Scan for the cell matching the given text and deliver its [X, Y] coordinate at center. 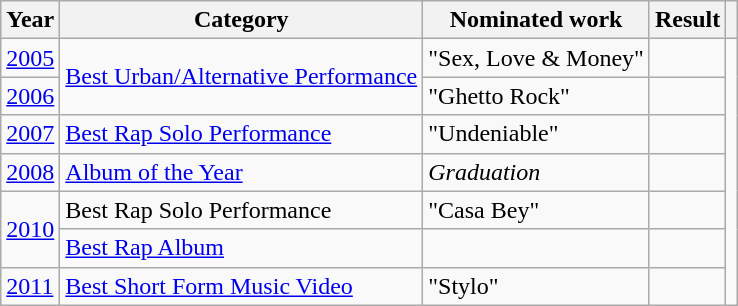
2005 [30, 58]
2008 [30, 172]
Best Short Form Music Video [242, 286]
"Sex, Love & Money" [536, 58]
2007 [30, 134]
Best Rap Album [242, 248]
"Undeniable" [536, 134]
"Stylo" [536, 286]
Result [687, 20]
"Casa Bey" [536, 210]
2010 [30, 229]
Album of the Year [242, 172]
"Ghetto Rock" [536, 96]
2006 [30, 96]
2011 [30, 286]
Graduation [536, 172]
Year [30, 20]
Nominated work [536, 20]
Best Urban/Alternative Performance [242, 77]
Category [242, 20]
